Search for the cell housing the specified text and yield its [X, Y] center coordinate. 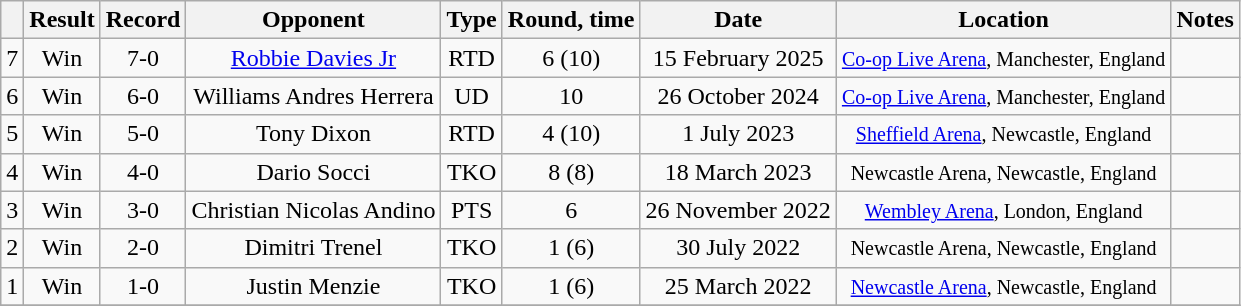
Tony Dixon [314, 134]
15 February 2025 [738, 58]
7-0 [143, 58]
Dimitri Trenel [314, 248]
3 [12, 210]
2-0 [143, 248]
3-0 [143, 210]
Type [472, 20]
5-0 [143, 134]
Notes [1205, 20]
18 March 2023 [738, 172]
5 [12, 134]
Result [62, 20]
Record [143, 20]
4 (10) [571, 134]
30 July 2022 [738, 248]
Justin Menzie [314, 286]
Sheffield Arena, Newcastle, England [1003, 134]
1-0 [143, 286]
8 (8) [571, 172]
UD [472, 96]
25 March 2022 [738, 286]
4 [12, 172]
Opponent [314, 20]
Location [1003, 20]
1 July 2023 [738, 134]
Date [738, 20]
10 [571, 96]
PTS [472, 210]
Robbie Davies Jr [314, 58]
Wembley Arena, London, England [1003, 210]
2 [12, 248]
Dario Socci [314, 172]
Christian Nicolas Andino [314, 210]
26 October 2024 [738, 96]
Round, time [571, 20]
26 November 2022 [738, 210]
6-0 [143, 96]
7 [12, 58]
6 (10) [571, 58]
1 [12, 286]
Williams Andres Herrera [314, 96]
4-0 [143, 172]
